Detect which cell encompasses the target text, then output its [x, y] center coordinate. 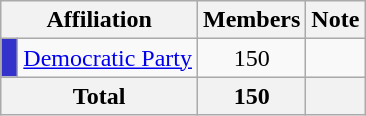
Members [251, 20]
Democratic Party [108, 58]
Note [336, 20]
Total [100, 96]
Affiliation [100, 20]
